Extract the [x, y] coordinate from the center of the cell holding the provided text.  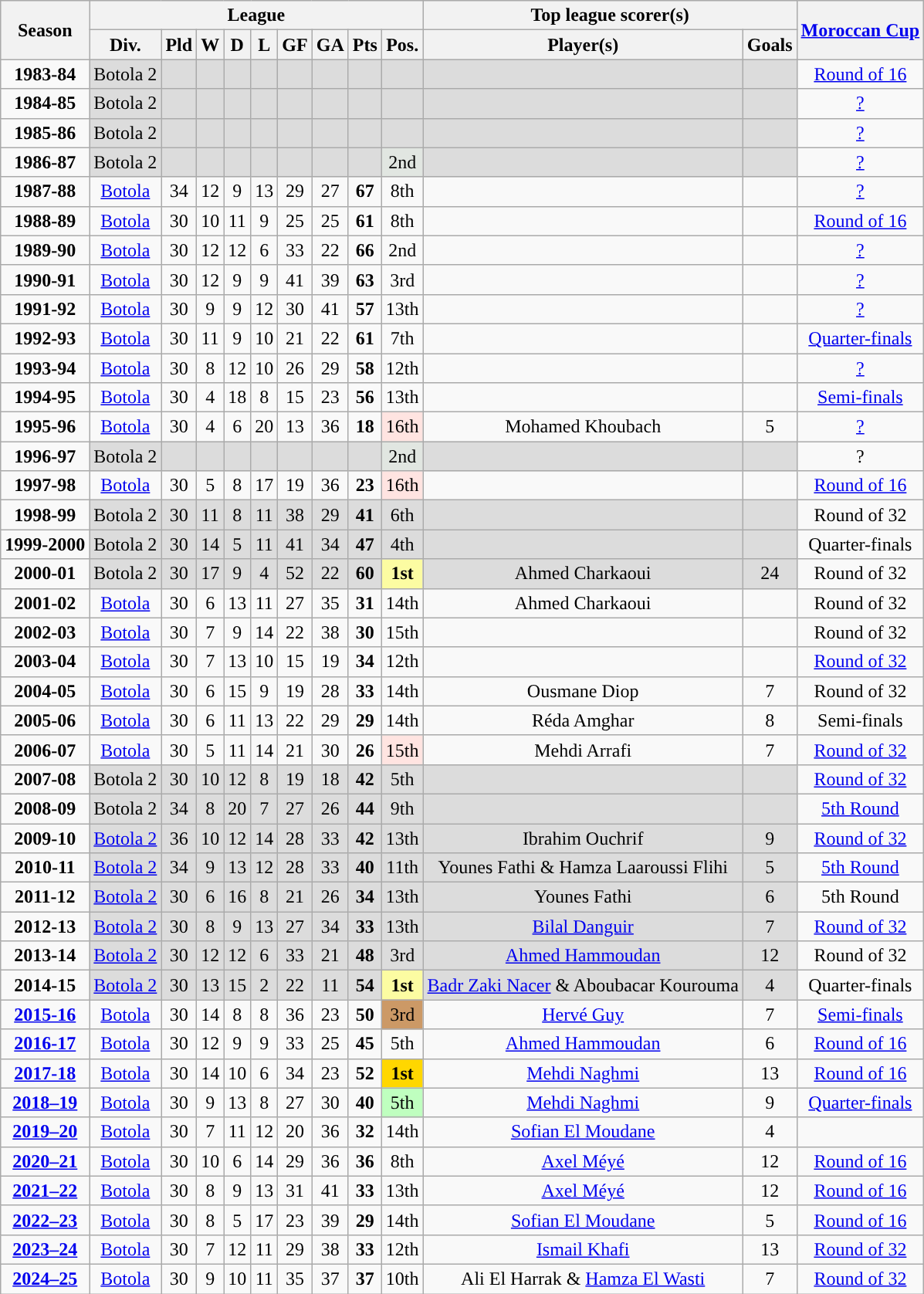
Hervé Guy [583, 1015]
Ismail Khafi [583, 1249]
1989-90 [45, 250]
Younes Fathi [583, 897]
1994-95 [45, 398]
2016-17 [45, 1044]
1993-94 [45, 368]
57 [364, 309]
1996-97 [45, 456]
10th [402, 1279]
67 [364, 191]
2017-18 [45, 1073]
Pts [364, 45]
Pos. [402, 45]
54 [364, 985]
47 [364, 544]
2006-07 [45, 750]
2002-03 [45, 632]
2018–19 [45, 1103]
2015-16 [45, 1015]
2012-13 [45, 926]
Pld [179, 45]
1987-88 [45, 191]
Bilal Danguir [583, 926]
44 [364, 808]
2001-02 [45, 603]
66 [364, 250]
45 [364, 1044]
2014-15 [45, 985]
Badr Zaki Nacer & Aboubacar Kourouma [583, 985]
2019–20 [45, 1132]
Ali El Harrak & Hamza El Wasti [583, 1279]
Mohamed Khoubach [583, 427]
GF [295, 45]
2023–24 [45, 1249]
2010-11 [45, 868]
Season [45, 30]
2020–21 [45, 1161]
Goals [770, 45]
2022–23 [45, 1220]
2005-06 [45, 720]
1997-98 [45, 486]
32 [364, 1132]
1990-91 [45, 279]
Div. [125, 45]
4th [402, 544]
48 [364, 956]
1999-2000 [45, 544]
9th [402, 808]
1985-86 [45, 133]
1988-89 [45, 221]
Mehdi Arrafi [583, 750]
D [238, 45]
1998-99 [45, 515]
56 [364, 398]
7th [402, 338]
1983-84 [45, 74]
1991-92 [45, 309]
2 [264, 985]
2021–22 [45, 1191]
W [210, 45]
1992-93 [45, 338]
League [256, 15]
16 [238, 897]
2011-12 [45, 897]
6th [402, 515]
2009-10 [45, 838]
Ousmane Diop [583, 691]
60 [364, 574]
2013-14 [45, 956]
2024–25 [45, 1279]
24 [770, 574]
Ibrahim Ouchrif [583, 838]
Top league scorer(s) [610, 15]
58 [364, 368]
1995-96 [45, 427]
GA [330, 45]
Réda Amghar [583, 720]
2007-08 [45, 779]
11th [402, 868]
2004-05 [45, 691]
Player(s) [583, 45]
Moroccan Cup [860, 30]
L [264, 45]
1984-85 [45, 103]
2000-01 [45, 574]
63 [364, 279]
Younes Fathi & Hamza Laaroussi Flihi [583, 868]
2008-09 [45, 808]
50 [364, 1015]
1986-87 [45, 162]
2003-04 [45, 662]
